Provide the [X, Y] coordinate of the cell's center where the given text is located.  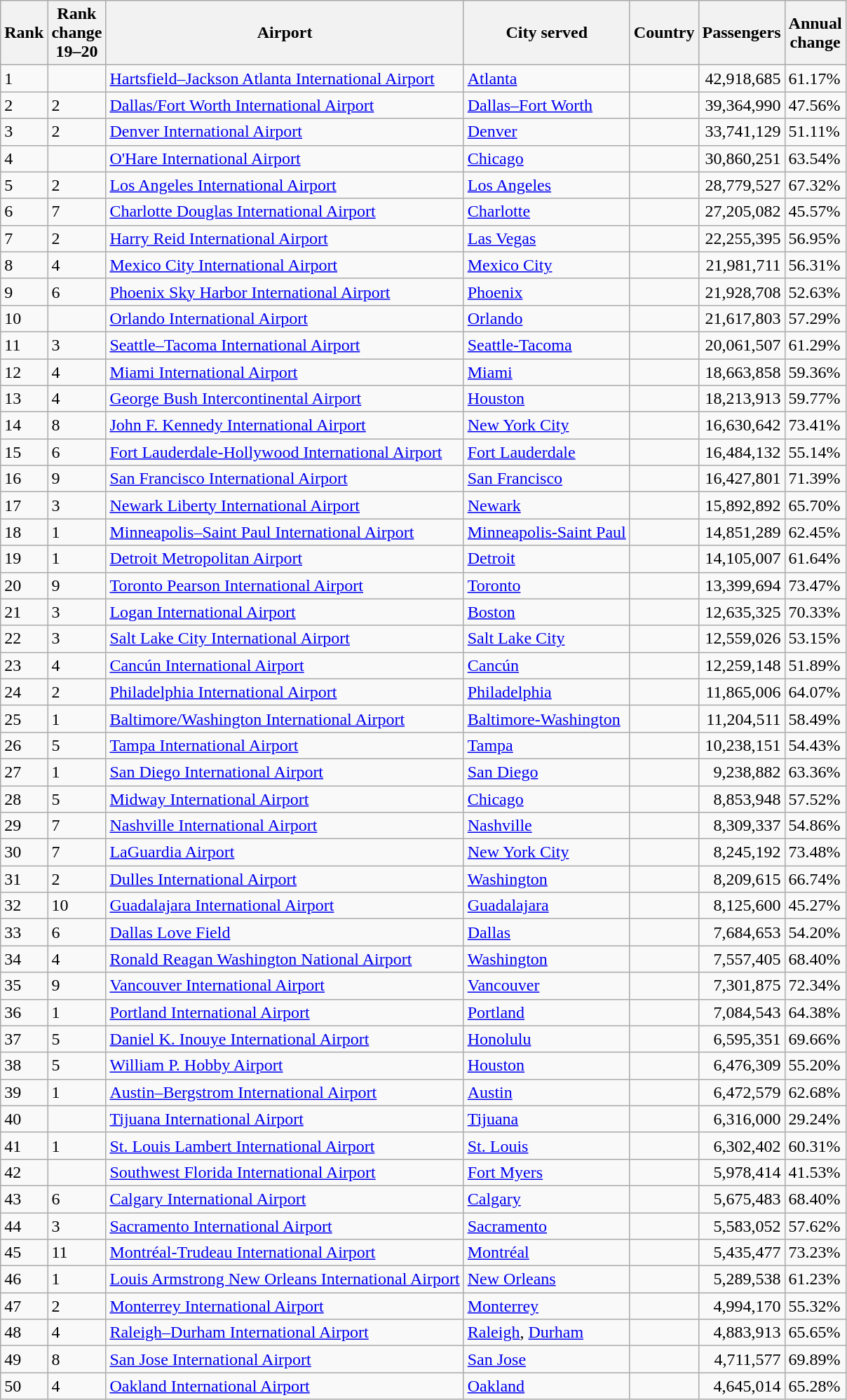
Oakland [547, 1386]
12,259,148 [742, 665]
61.23% [815, 1279]
Fort Lauderdale-Hollywood International Airport [285, 452]
Seattle-Tacoma [547, 345]
8,853,948 [742, 798]
55.20% [815, 1066]
54.43% [815, 745]
Cancún [547, 665]
59.36% [815, 372]
San Jose International Airport [285, 1359]
Guadalajara [547, 906]
Charlotte Douglas International Airport [285, 212]
40 [24, 1119]
45.27% [815, 906]
19 [24, 559]
63.54% [815, 158]
62.68% [815, 1092]
Airport [285, 33]
42,918,685 [742, 79]
5,675,483 [742, 1199]
Miami [547, 372]
18 [24, 532]
17 [24, 505]
29 [24, 826]
Guadalajara International Airport [285, 906]
21,617,803 [742, 318]
14 [24, 426]
Rankchange19–20 [77, 33]
Phoenix Sky Harbor International Airport [285, 292]
14,851,289 [742, 532]
47.56% [815, 105]
Orlando [547, 318]
Daniel K. Inouye International Airport [285, 1039]
6,316,000 [742, 1119]
Tampa International Airport [285, 745]
Tijuana International Airport [285, 1119]
Newark [547, 505]
15,892,892 [742, 505]
Fort Lauderdale [547, 452]
Calgary [547, 1199]
50 [24, 1386]
14,105,007 [742, 559]
32 [24, 906]
Philadelphia [547, 692]
25 [24, 719]
Raleigh–Durham International Airport [285, 1333]
8,309,337 [742, 826]
53.15% [815, 639]
28 [24, 798]
Austin [547, 1092]
65.70% [815, 505]
Baltimore-Washington [547, 719]
San Diego [547, 772]
George Bush Intercontinental Airport [285, 399]
12 [24, 372]
Miami International Airport [285, 372]
5,978,414 [742, 1172]
Seattle–Tacoma International Airport [285, 345]
Dallas/Fort Worth International Airport [285, 105]
8,209,615 [742, 879]
Vancouver [547, 986]
60.31% [815, 1146]
San Jose [547, 1359]
Harry Reid International Airport [285, 238]
39,364,990 [742, 105]
St. Louis Lambert International Airport [285, 1146]
36 [24, 1012]
47 [24, 1306]
21 [24, 612]
Fort Myers [547, 1172]
16,427,801 [742, 479]
6,302,402 [742, 1146]
62.45% [815, 532]
20 [24, 585]
Los Angeles International Airport [285, 185]
64.07% [815, 692]
Dallas Love Field [285, 932]
6,476,309 [742, 1066]
73.23% [815, 1253]
Portland International Airport [285, 1012]
5,583,052 [742, 1226]
St. Louis [547, 1146]
Newark Liberty International Airport [285, 505]
4,994,170 [742, 1306]
Cancún International Airport [285, 665]
6,472,579 [742, 1092]
57.52% [815, 798]
37 [24, 1039]
31 [24, 879]
23 [24, 665]
Rank [24, 33]
San Diego International Airport [285, 772]
65.65% [815, 1333]
41 [24, 1146]
44 [24, 1226]
Nashville International Airport [285, 826]
13 [24, 399]
66.74% [815, 879]
San Francisco [547, 479]
O'Hare International Airport [285, 158]
10,238,151 [742, 745]
55.32% [815, 1306]
65.28% [815, 1386]
Charlotte [547, 212]
26 [24, 745]
45.57% [815, 212]
16 [24, 479]
5,289,538 [742, 1279]
59.77% [815, 399]
Phoenix [547, 292]
Dallas–Fort Worth [547, 105]
73.48% [815, 852]
22,255,395 [742, 238]
Midway International Airport [285, 798]
51.89% [815, 665]
William P. Hobby Airport [285, 1066]
67.32% [815, 185]
Portland [547, 1012]
Passengers [742, 33]
51.11% [815, 132]
Austin–Bergstrom International Airport [285, 1092]
73.47% [815, 585]
Nashville [547, 826]
Monterrey [547, 1306]
4,711,577 [742, 1359]
Detroit Metropolitan Airport [285, 559]
Monterrey International Airport [285, 1306]
71.39% [815, 479]
Annualchange [815, 33]
Ronald Reagan Washington National Airport [285, 959]
16,630,642 [742, 426]
Sacramento International Airport [285, 1226]
33,741,129 [742, 132]
8,125,600 [742, 906]
Detroit [547, 559]
42 [24, 1172]
16,484,132 [742, 452]
11,865,006 [742, 692]
29.24% [815, 1119]
7,301,875 [742, 986]
69.89% [815, 1359]
63.36% [815, 772]
4,883,913 [742, 1333]
8,245,192 [742, 852]
Toronto Pearson International Airport [285, 585]
Dulles International Airport [285, 879]
11,204,511 [742, 719]
Montréal-Trudeau International Airport [285, 1253]
61.17% [815, 79]
20,061,507 [742, 345]
39 [24, 1092]
45 [24, 1253]
72.34% [815, 986]
Minneapolis-Saint Paul [547, 532]
Tijuana [547, 1119]
28,779,527 [742, 185]
Raleigh, Durham [547, 1333]
Oakland International Airport [285, 1386]
54.20% [815, 932]
LaGuardia Airport [285, 852]
Baltimore/Washington International Airport [285, 719]
John F. Kennedy International Airport [285, 426]
Louis Armstrong New Orleans International Airport [285, 1279]
41.53% [815, 1172]
73.41% [815, 426]
12,635,325 [742, 612]
7,557,405 [742, 959]
21,928,708 [742, 292]
56.95% [815, 238]
18,213,913 [742, 399]
Orlando International Airport [285, 318]
43 [24, 1199]
21,981,711 [742, 265]
Salt Lake City International Airport [285, 639]
57.29% [815, 318]
13,399,694 [742, 585]
48 [24, 1333]
6,595,351 [742, 1039]
56.31% [815, 265]
Toronto [547, 585]
5,435,477 [742, 1253]
Mexico City International Airport [285, 265]
27 [24, 772]
Sacramento [547, 1226]
38 [24, 1066]
18,663,858 [742, 372]
Country [664, 33]
52.63% [815, 292]
69.66% [815, 1039]
58.49% [815, 719]
35 [24, 986]
Hartsfield–Jackson Atlanta International Airport [285, 79]
Denver International Airport [285, 132]
24 [24, 692]
30,860,251 [742, 158]
Calgary International Airport [285, 1199]
34 [24, 959]
57.62% [815, 1226]
22 [24, 639]
61.29% [815, 345]
Minneapolis–Saint Paul International Airport [285, 532]
Logan International Airport [285, 612]
46 [24, 1279]
Honolulu [547, 1039]
64.38% [815, 1012]
27,205,082 [742, 212]
70.33% [815, 612]
Salt Lake City [547, 639]
55.14% [815, 452]
Southwest Florida International Airport [285, 1172]
Philadelphia International Airport [285, 692]
Dallas [547, 932]
9,238,882 [742, 772]
Boston [547, 612]
4,645,014 [742, 1386]
Las Vegas [547, 238]
City served [547, 33]
7,684,653 [742, 932]
Los Angeles [547, 185]
Tampa [547, 745]
Atlanta [547, 79]
Montréal [547, 1253]
49 [24, 1359]
San Francisco International Airport [285, 479]
33 [24, 932]
Denver [547, 132]
Vancouver International Airport [285, 986]
15 [24, 452]
61.64% [815, 559]
7,084,543 [742, 1012]
Mexico City [547, 265]
54.86% [815, 826]
New Orleans [547, 1279]
12,559,026 [742, 639]
30 [24, 852]
